Output the (X, Y) coordinate of the center of the cell containing the given text.  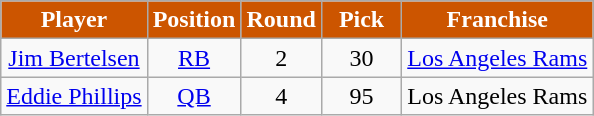
QB (194, 96)
RB (194, 58)
Jim Bertelsen (74, 58)
2 (281, 58)
Franchise (498, 20)
30 (361, 58)
95 (361, 96)
Player (74, 20)
4 (281, 96)
Position (194, 20)
Pick (361, 20)
Round (281, 20)
Eddie Phillips (74, 96)
